Capture the cell that displays the provided text and extract its (x, y) central coordinate. 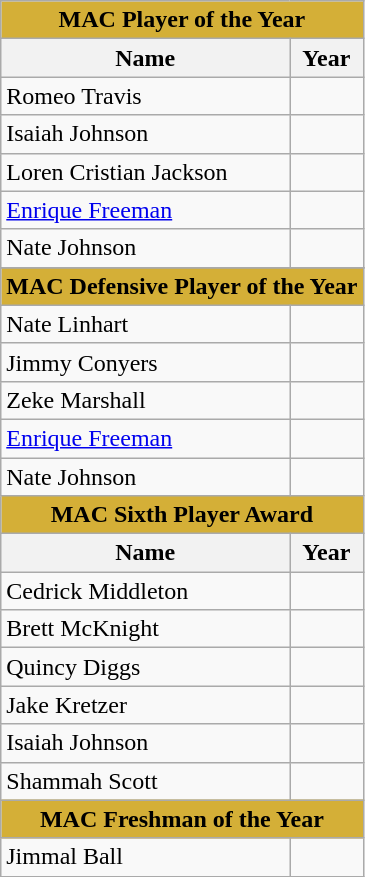
Brett McKnight (146, 629)
MAC Sixth Player Award (182, 515)
MAC Freshman of the Year (182, 819)
Cedrick Middleton (146, 591)
Jake Kretzer (146, 705)
Romeo Travis (146, 96)
Loren Cristian Jackson (146, 172)
MAC Player of the Year (182, 20)
Jimmal Ball (146, 857)
Jimmy Conyers (146, 362)
Zeke Marshall (146, 400)
Quincy Diggs (146, 667)
Nate Linhart (146, 324)
Shammah Scott (146, 781)
MAC Defensive Player of the Year (182, 286)
